Output the [x, y] coordinate of the center of the cell containing the given text.  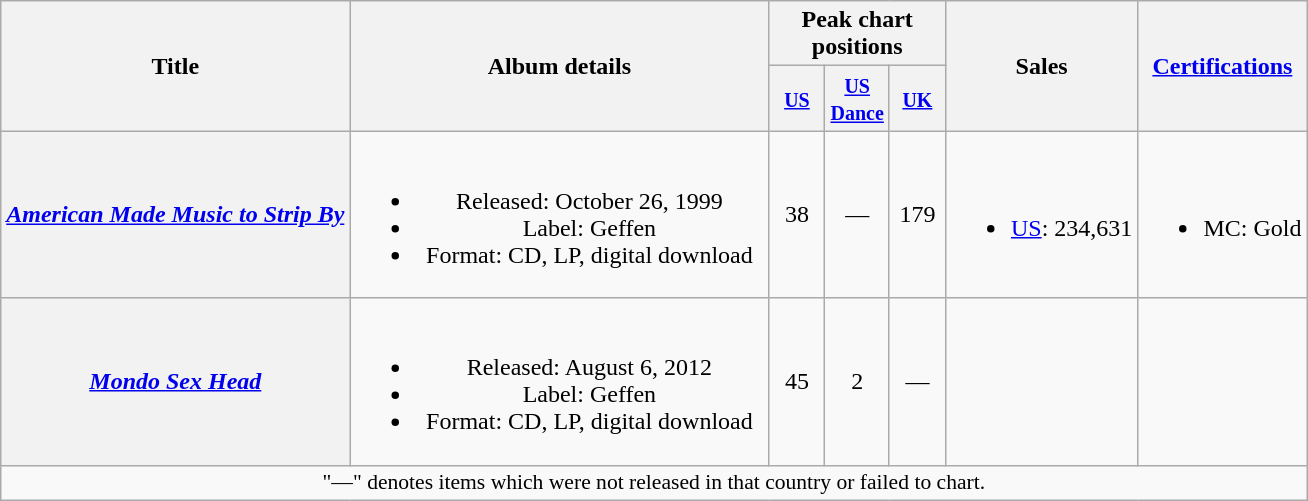
2 [857, 382]
American Made Music to Strip By [176, 214]
38 [797, 214]
Mondo Sex Head [176, 382]
Sales [1041, 66]
Certifications [1222, 66]
US Dance [857, 98]
45 [797, 382]
Peak chart positions [858, 34]
Title [176, 66]
Released: October 26, 1999Label: GeffenFormat: CD, LP, digital download [560, 214]
179 [917, 214]
UK [917, 98]
MC: Gold [1222, 214]
"—" denotes items which were not released in that country or failed to chart. [654, 483]
US: 234,631 [1041, 214]
Album details [560, 66]
US [797, 98]
Released: August 6, 2012Label: GeffenFormat: CD, LP, digital download [560, 382]
